Output the (X, Y) coordinate of the center of the cell containing the given text.  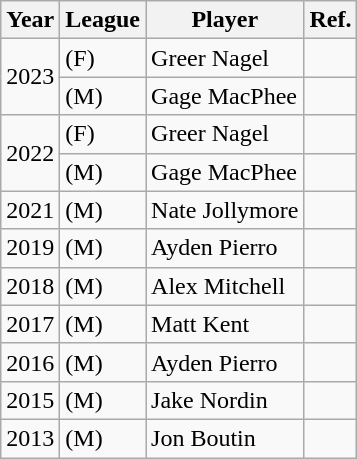
Matt Kent (225, 324)
Jon Boutin (225, 438)
2017 (30, 324)
Nate Jollymore (225, 210)
League (103, 20)
2018 (30, 286)
2013 (30, 438)
2016 (30, 362)
Player (225, 20)
2022 (30, 153)
2019 (30, 248)
2021 (30, 210)
Year (30, 20)
Jake Nordin (225, 400)
2015 (30, 400)
Ref. (330, 20)
Alex Mitchell (225, 286)
2023 (30, 77)
